Pinpoint the cell where the given text exists, returning its [X, Y] midpoint coordinate. 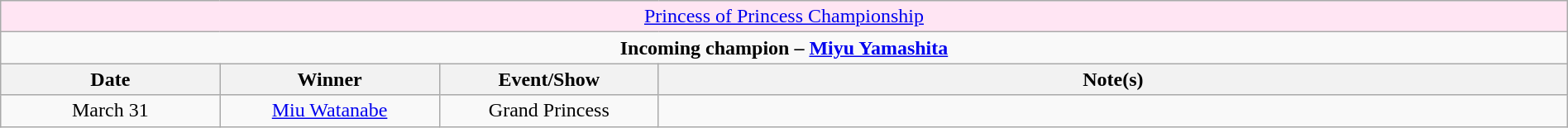
Incoming champion – Miyu Yamashita [784, 48]
Date [111, 79]
Grand Princess [549, 111]
Princess of Princess Championship [784, 17]
Winner [329, 79]
Miu Watanabe [329, 111]
Event/Show [549, 79]
Note(s) [1113, 79]
March 31 [111, 111]
